Detect which cell encompasses the target text, then output its (x, y) center coordinate. 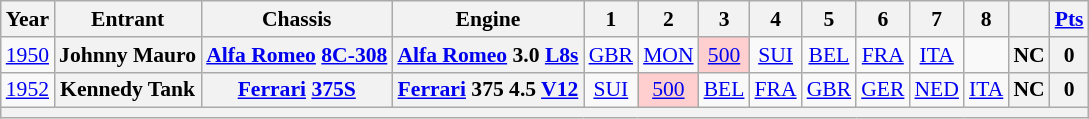
GER (882, 90)
8 (986, 19)
3 (724, 19)
1 (612, 19)
Alfa Romeo 3.0 L8s (488, 55)
1950 (28, 55)
MON (668, 55)
Kennedy Tank (128, 90)
Engine (488, 19)
Ferrari 375S (296, 90)
Alfa Romeo 8C-308 (296, 55)
5 (830, 19)
6 (882, 19)
Ferrari 375 4.5 V12 (488, 90)
NED (936, 90)
Johnny Mauro (128, 55)
4 (776, 19)
Entrant (128, 19)
Pts (1070, 19)
Year (28, 19)
Chassis (296, 19)
2 (668, 19)
7 (936, 19)
1952 (28, 90)
